Search for the cell housing the specified text and yield its (x, y) center coordinate. 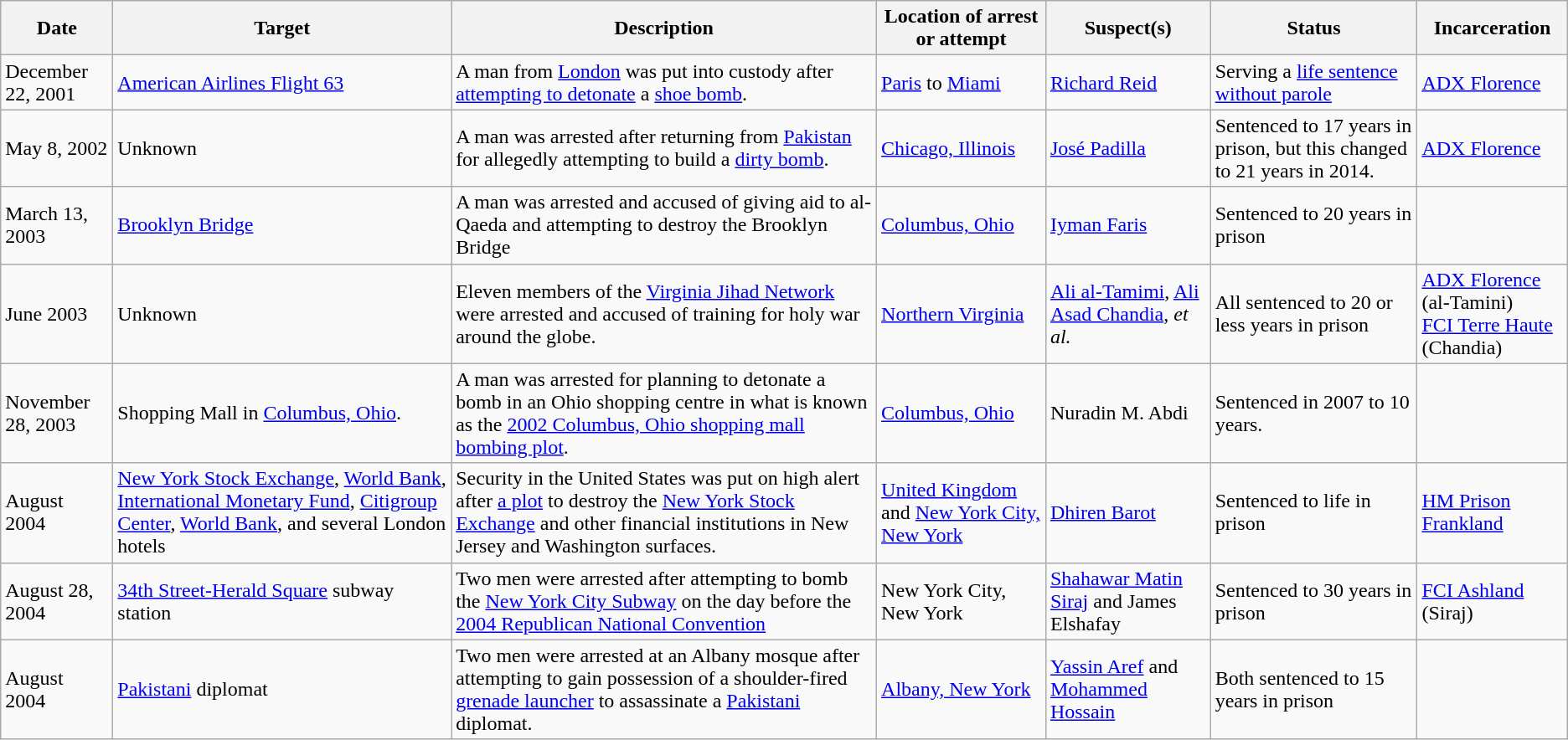
August 28, 2004 (57, 601)
Sentenced in 2007 to 10 years. (1313, 414)
Shopping Mall in Columbus, Ohio. (282, 414)
34th Street-Herald Square subway station (282, 601)
A man was arrested for planning to detonate a bomb in an Ohio shopping centre in what is known as the 2002 Columbus, Ohio shopping mall bombing plot. (664, 414)
Eleven members of the Virginia Jihad Network were arrested and accused of training for holy war around the globe. (664, 313)
Brooklyn Bridge (282, 225)
Nuradin M. Abdi (1127, 414)
November 28, 2003 (57, 414)
Yassin Aref and Mohammed Hossain (1127, 690)
June 2003 (57, 313)
March 13, 2003 (57, 225)
Serving a life sentence without parole (1313, 82)
Incarceration (1493, 28)
Both sentenced to 15 years in prison (1313, 690)
Suspect(s) (1127, 28)
Northern Virginia (962, 313)
Dhiren Barot (1127, 512)
May 8, 2002 (57, 148)
December 22, 2001 (57, 82)
Ali al-Tamimi, Ali Asad Chandia, et al. (1127, 313)
American Airlines Flight 63 (282, 82)
Sentenced to life in prison (1313, 512)
Albany, New York (962, 690)
New York City, New York (962, 601)
ADX Florence (al-Tamini)FCI Terre Haute (Chandia) (1493, 313)
HM Prison Frankland (1493, 512)
Paris to Miami (962, 82)
Shahawar Matin Siraj and James Elshafay (1127, 601)
Date (57, 28)
Sentenced to 20 years in prison (1313, 225)
Target (282, 28)
A man was arrested after returning from Pakistan for allegedly attempting to build a dirty bomb. (664, 148)
New York Stock Exchange, World Bank, International Monetary Fund, Citigroup Center, World Bank, and several London hotels (282, 512)
Richard Reid (1127, 82)
Sentenced to 30 years in prison (1313, 601)
Description (664, 28)
Chicago, Illinois (962, 148)
José Padilla (1127, 148)
A man was arrested and accused of giving aid to al-Qaeda and attempting to destroy the Brooklyn Bridge (664, 225)
Location of arrest or attempt (962, 28)
A man from London was put into custody after attempting to detonate a shoe bomb. (664, 82)
Sentenced to 17 years in prison, but this changed to 21 years in 2014. (1313, 148)
United Kingdom and New York City, New York (962, 512)
Iyman Faris (1127, 225)
Status (1313, 28)
Pakistani diplomat (282, 690)
FCI Ashland (Siraj) (1493, 601)
Two men were arrested after attempting to bomb the New York City Subway on the day before the 2004 Republican National Convention (664, 601)
All sentenced to 20 or less years in prison (1313, 313)
